From the cell containing the given text, extract its center point as [x, y] coordinate. 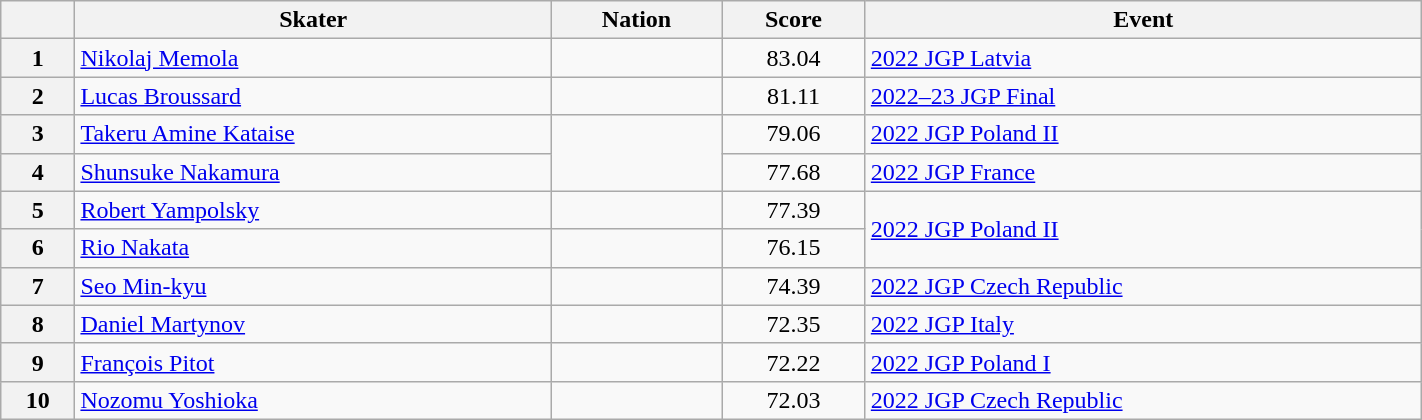
79.06 [794, 134]
4 [38, 172]
3 [38, 134]
Shunsuke Nakamura [314, 172]
Event [1143, 20]
77.39 [794, 210]
Rio Nakata [314, 248]
2022 JGP Latvia [1143, 58]
74.39 [794, 286]
8 [38, 324]
72.03 [794, 400]
Takeru Amine Kataise [314, 134]
6 [38, 248]
2022 JGP France [1143, 172]
1 [38, 58]
Robert Yampolsky [314, 210]
Seo Min-kyu [314, 286]
Nikolaj Memola [314, 58]
10 [38, 400]
81.11 [794, 96]
Daniel Martynov [314, 324]
72.22 [794, 362]
2022 JGP Poland I [1143, 362]
72.35 [794, 324]
7 [38, 286]
77.68 [794, 172]
Nozomu Yoshioka [314, 400]
2022–23 JGP Final [1143, 96]
Score [794, 20]
François Pitot [314, 362]
5 [38, 210]
9 [38, 362]
83.04 [794, 58]
2022 JGP Italy [1143, 324]
2 [38, 96]
Nation [636, 20]
Lucas Broussard [314, 96]
Skater [314, 20]
76.15 [794, 248]
